Extract the [x, y] coordinate from the center of the cell holding the provided text.  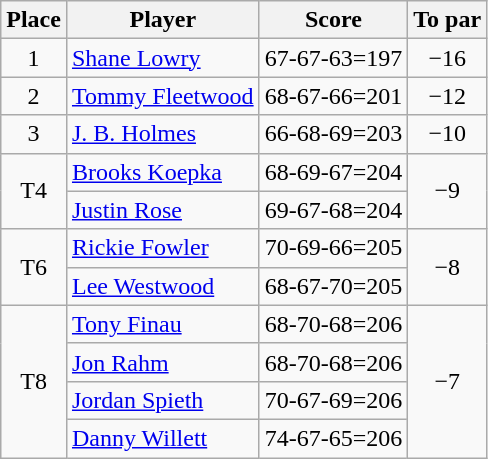
−7 [448, 381]
3 [34, 134]
Justin Rose [162, 210]
1 [34, 58]
66-68-69=203 [334, 134]
−8 [448, 267]
Score [334, 20]
74-67-65=206 [334, 438]
Brooks Koepka [162, 172]
T6 [34, 267]
2 [34, 96]
−10 [448, 134]
Tommy Fleetwood [162, 96]
−9 [448, 191]
Danny Willett [162, 438]
Place [34, 20]
Tony Finau [162, 324]
68-67-66=201 [334, 96]
−16 [448, 58]
68-69-67=204 [334, 172]
T4 [34, 191]
Jordan Spieth [162, 400]
−12 [448, 96]
70-69-66=205 [334, 248]
Lee Westwood [162, 286]
Rickie Fowler [162, 248]
To par [448, 20]
Shane Lowry [162, 58]
70-67-69=206 [334, 400]
J. B. Holmes [162, 134]
T8 [34, 381]
69-67-68=204 [334, 210]
Jon Rahm [162, 362]
67-67-63=197 [334, 58]
Player [162, 20]
68-67-70=205 [334, 286]
